Return (x, y) of the center of cell containing provided text 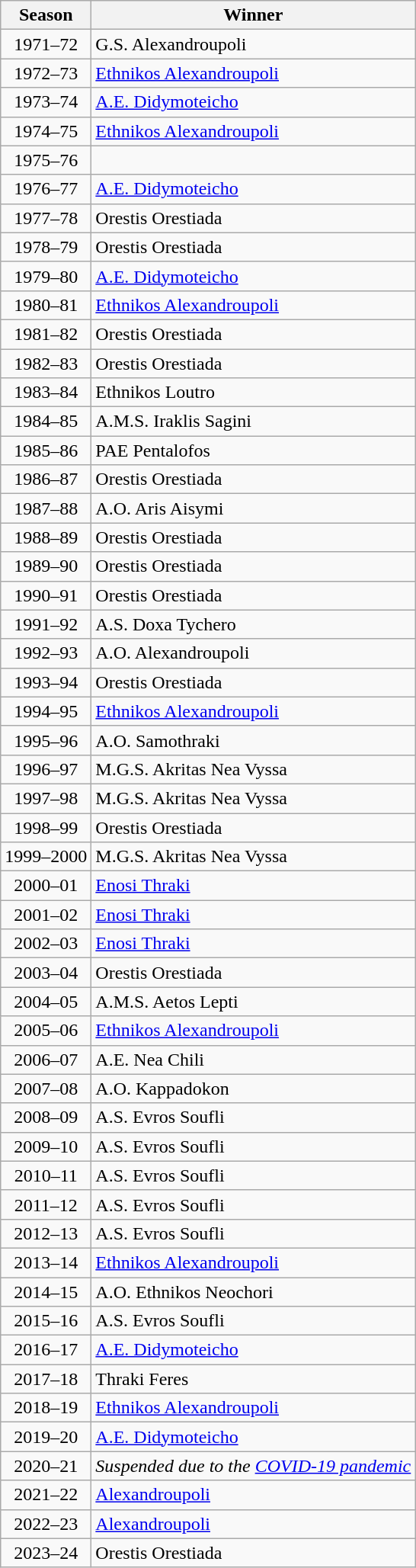
2003–04 (46, 973)
1978–79 (46, 247)
A.M.S. Iraklis Sagini (253, 422)
Season (46, 15)
1982–83 (46, 364)
1996–97 (46, 769)
1997–98 (46, 798)
1983–84 (46, 393)
2005–06 (46, 1031)
1987–88 (46, 508)
1972–73 (46, 73)
G.S. Alexandroupoli (253, 44)
A.E. Nea Chili (253, 1060)
2007–08 (46, 1089)
2004–05 (46, 1002)
1988–89 (46, 537)
A.O. Alexandroupoli (253, 653)
2008–09 (46, 1117)
2011–12 (46, 1204)
A.O. Ethnikos Neochori (253, 1292)
A.S. Doxa Tychero (253, 624)
Suspended due to the COVID-19 pandemic (253, 1466)
1975–76 (46, 160)
2015–16 (46, 1321)
1992–93 (46, 653)
1999–2000 (46, 857)
2006–07 (46, 1060)
1971–72 (46, 44)
Thraki Feres (253, 1379)
2009–10 (46, 1146)
2001–02 (46, 915)
1973–74 (46, 102)
1981–82 (46, 334)
2022–23 (46, 1524)
1998–99 (46, 827)
2020–21 (46, 1466)
2010–11 (46, 1175)
1985–86 (46, 451)
1976–77 (46, 189)
2000–01 (46, 886)
2018–19 (46, 1408)
2021–22 (46, 1495)
A.M.S. Aetos Lepti (253, 1002)
1994–95 (46, 711)
2013–14 (46, 1262)
2002–03 (46, 944)
1989–90 (46, 566)
1995–96 (46, 740)
1980–81 (46, 305)
1991–92 (46, 624)
A.O. Samothraki (253, 740)
Ethnikos Loutro (253, 393)
1986–87 (46, 479)
1993–94 (46, 682)
Winner (253, 15)
1984–85 (46, 422)
1977–78 (46, 218)
2023–24 (46, 1553)
2017–18 (46, 1379)
2012–13 (46, 1233)
2019–20 (46, 1437)
1990–91 (46, 595)
A.O. Aris Aisymi (253, 508)
1974–75 (46, 131)
PAE Pentalofos (253, 451)
2014–15 (46, 1292)
1979–80 (46, 276)
2016–17 (46, 1350)
A.O. Kappadokon (253, 1089)
